Search for the cell housing the specified text and yield its (X, Y) center coordinate. 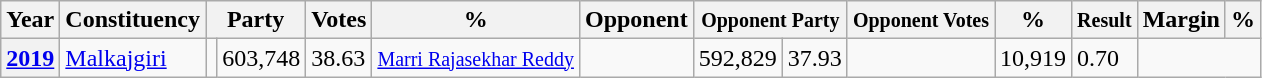
Opponent (636, 20)
Votes (339, 20)
Opponent Votes (920, 20)
37.93 (814, 58)
Year (30, 20)
2019 (30, 58)
592,829 (738, 58)
Marri Rajasekhar Reddy (476, 58)
Constituency (133, 20)
Opponent Party (770, 20)
10,919 (1034, 58)
603,748 (262, 58)
Margin (1181, 20)
Malkajgiri (133, 58)
0.70 (1105, 58)
Party (256, 20)
38.63 (339, 58)
Result (1105, 20)
